Scan for the cell matching the given text and deliver its [x, y] coordinate at center. 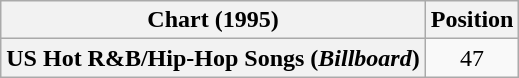
47 [472, 58]
Chart (1995) [213, 20]
US Hot R&B/Hip-Hop Songs (Billboard) [213, 58]
Position [472, 20]
